Scan for the cell matching the given text and deliver its [x, y] coordinate at center. 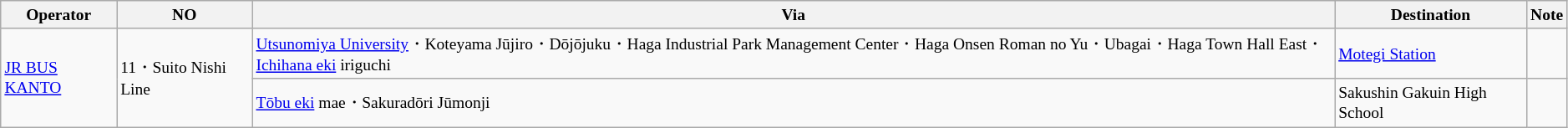
Tōbu eki mae・Sakuradōri Jūmonji [794, 102]
Destination [1431, 15]
Via [794, 15]
NO [185, 15]
Motegi Station [1431, 54]
11・Suito Nishi Line [185, 78]
JR BUS KANTO [58, 78]
Sakushin Gakuin High School [1431, 102]
Note [1546, 15]
Operator [58, 15]
